Return [X, Y] of the center of cell containing provided text 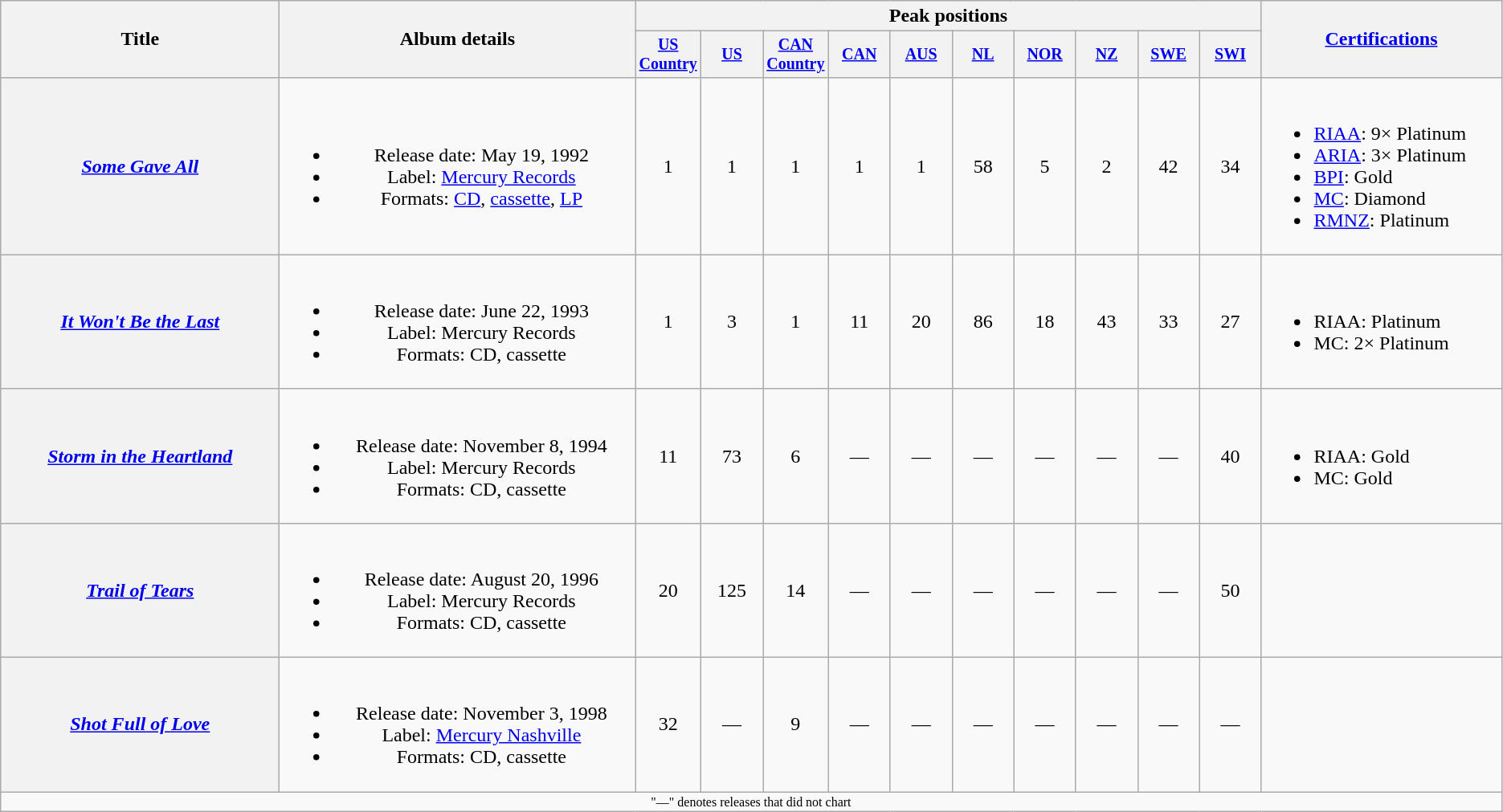
Release date: August 20, 1996Label: Mercury RecordsFormats: CD, cassette [458, 590]
RIAA: 9× PlatinumARIA: 3× PlatinumBPI: GoldMC: DiamondRMNZ: Platinum [1382, 165]
AUS [921, 55]
Certifications [1382, 39]
NL [983, 55]
34 [1231, 165]
40 [1231, 456]
32 [668, 724]
RIAA: PlatinumMC: 2× Platinum [1382, 321]
Album details [458, 39]
Trail of Tears [140, 590]
Release date: June 22, 1993Label: Mercury RecordsFormats: CD, cassette [458, 321]
NOR [1044, 55]
SWI [1231, 55]
Shot Full of Love [140, 724]
"—" denotes releases that did not chart [751, 802]
Release date: November 8, 1994Label: Mercury RecordsFormats: CD, cassette [458, 456]
SWE [1168, 55]
CAN [860, 55]
43 [1107, 321]
Release date: November 3, 1998Label: Mercury NashvilleFormats: CD, cassette [458, 724]
CAN Country [796, 55]
3 [733, 321]
Title [140, 39]
Storm in the Heartland [140, 456]
NZ [1107, 55]
73 [733, 456]
RIAA: GoldMC: Gold [1382, 456]
Some Gave All [140, 165]
US [733, 55]
58 [983, 165]
5 [1044, 165]
US Country [668, 55]
18 [1044, 321]
9 [796, 724]
Peak positions [948, 16]
86 [983, 321]
33 [1168, 321]
125 [733, 590]
2 [1107, 165]
42 [1168, 165]
It Won't Be the Last [140, 321]
6 [796, 456]
50 [1231, 590]
Release date: May 19, 1992Label: Mercury RecordsFormats: CD, cassette, LP [458, 165]
27 [1231, 321]
14 [796, 590]
